Return the (X, Y) coordinate for the center point of the cell that contains the specified text.  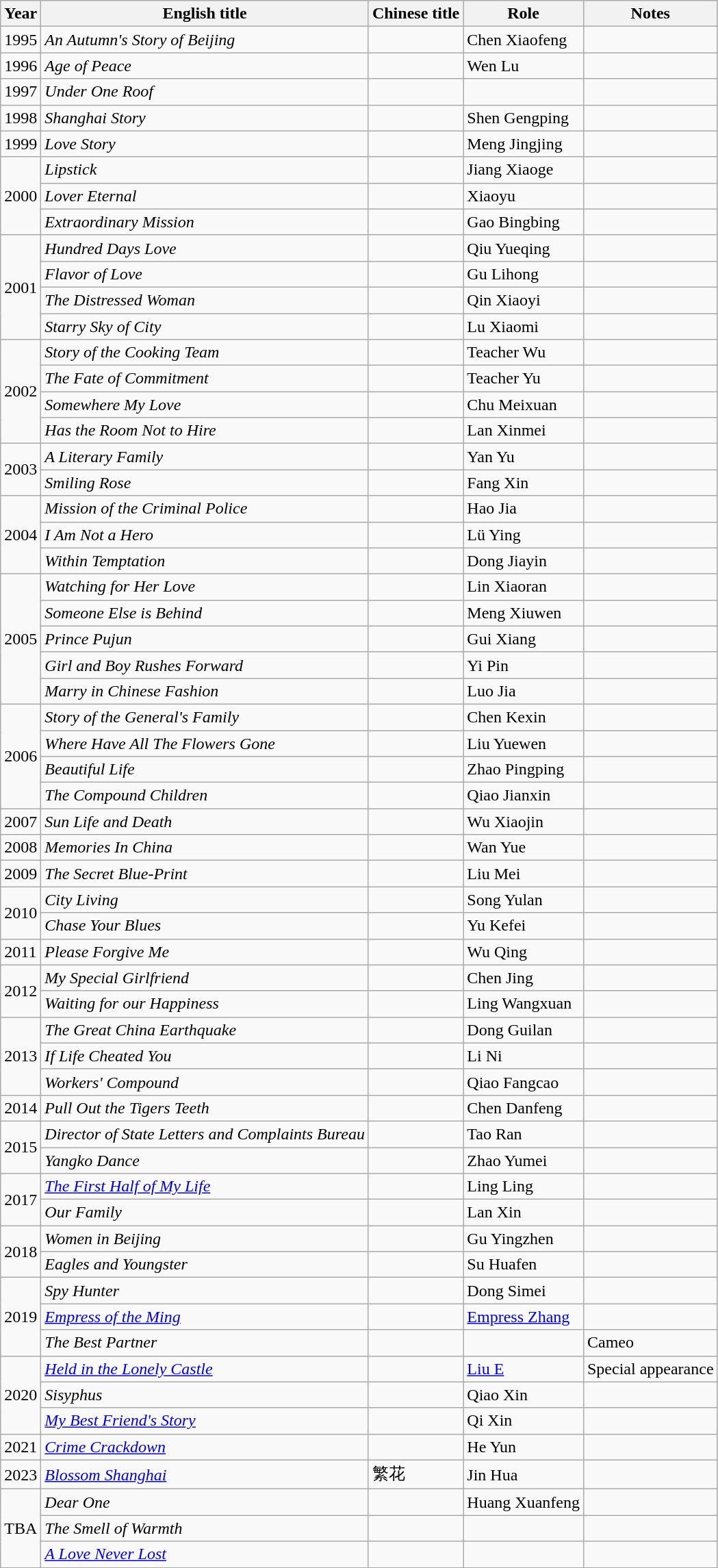
1998 (21, 118)
Girl and Boy Rushes Forward (205, 665)
2007 (21, 822)
If Life Cheated You (205, 1056)
Zhao Pingping (524, 770)
Sun Life and Death (205, 822)
Notes (650, 14)
Su Huafen (524, 1265)
Year (21, 14)
City Living (205, 900)
Love Story (205, 144)
2008 (21, 848)
An Autumn's Story of Beijing (205, 40)
Beautiful Life (205, 770)
The Fate of Commitment (205, 379)
He Yun (524, 1447)
Jin Hua (524, 1475)
Gu Lihong (524, 274)
Starry Sky of City (205, 327)
2020 (21, 1395)
Empress of the Ming (205, 1317)
I Am Not a Hero (205, 535)
Wu Qing (524, 952)
Memories In China (205, 848)
Shanghai Story (205, 118)
2006 (21, 756)
2013 (21, 1056)
Luo Jia (524, 691)
2011 (21, 952)
Wen Lu (524, 66)
2010 (21, 913)
2005 (21, 639)
A Literary Family (205, 457)
Story of the Cooking Team (205, 353)
Crime Crackdown (205, 1447)
Chen Jing (524, 978)
Liu E (524, 1369)
Song Yulan (524, 900)
Age of Peace (205, 66)
Dong Guilan (524, 1030)
Chu Meixuan (524, 405)
Dong Jiayin (524, 561)
Cameo (650, 1343)
Gu Yingzhen (524, 1239)
Marry in Chinese Fashion (205, 691)
Flavor of Love (205, 274)
Chen Kexin (524, 717)
Has the Room Not to Hire (205, 431)
Pull Out the Tigers Teeth (205, 1108)
Xiaoyu (524, 196)
Dear One (205, 1502)
Li Ni (524, 1056)
Story of the General's Family (205, 717)
Spy Hunter (205, 1291)
Chen Danfeng (524, 1108)
1996 (21, 66)
Lu Xiaomi (524, 327)
Role (524, 14)
2019 (21, 1317)
Chen Xiaofeng (524, 40)
The Smell of Warmth (205, 1528)
Qi Xin (524, 1421)
Sisyphus (205, 1395)
2003 (21, 470)
Teacher Wu (524, 353)
Yu Kefei (524, 926)
The Secret Blue-Print (205, 874)
Huang Xuanfeng (524, 1502)
Please Forgive Me (205, 952)
Under One Roof (205, 92)
Workers' Compound (205, 1082)
Director of State Letters and Complaints Bureau (205, 1134)
The First Half of My Life (205, 1187)
Hundred Days Love (205, 248)
Shen Gengping (524, 118)
2000 (21, 196)
Prince Pujun (205, 639)
Lan Xinmei (524, 431)
2004 (21, 535)
Lin Xiaoran (524, 587)
Eagles and Youngster (205, 1265)
My Best Friend's Story (205, 1421)
Jiang Xiaoge (524, 170)
1995 (21, 40)
Liu Mei (524, 874)
2021 (21, 1447)
Wu Xiaojin (524, 822)
Qiu Yueqing (524, 248)
Dong Simei (524, 1291)
My Special Girlfriend (205, 978)
Qin Xiaoyi (524, 300)
Qiao Xin (524, 1395)
2023 (21, 1475)
Waiting for our Happiness (205, 1004)
2001 (21, 287)
Lipstick (205, 170)
Yangko Dance (205, 1161)
Somewhere My Love (205, 405)
Chase Your Blues (205, 926)
Lü Ying (524, 535)
Where Have All The Flowers Gone (205, 743)
Meng Jingjing (524, 144)
Ling Ling (524, 1187)
Watching for Her Love (205, 587)
Fang Xin (524, 483)
Wan Yue (524, 848)
Ling Wangxuan (524, 1004)
2014 (21, 1108)
1999 (21, 144)
The Great China Earthquake (205, 1030)
1997 (21, 92)
Qiao Jianxin (524, 796)
Liu Yuewen (524, 743)
Yan Yu (524, 457)
English title (205, 14)
Lan Xin (524, 1213)
Someone Else is Behind (205, 613)
Blossom Shanghai (205, 1475)
A Love Never Lost (205, 1554)
Smiling Rose (205, 483)
Yi Pin (524, 665)
Hao Jia (524, 509)
2012 (21, 991)
Empress Zhang (524, 1317)
Qiao Fangcao (524, 1082)
Teacher Yu (524, 379)
Lover Eternal (205, 196)
Mission of the Criminal Police (205, 509)
Chinese title (415, 14)
Held in the Lonely Castle (205, 1369)
2009 (21, 874)
Within Temptation (205, 561)
Our Family (205, 1213)
2002 (21, 392)
Meng Xiuwen (524, 613)
Women in Beijing (205, 1239)
Gui Xiang (524, 639)
TBA (21, 1528)
Tao Ran (524, 1134)
Zhao Yumei (524, 1161)
The Compound Children (205, 796)
The Distressed Woman (205, 300)
2017 (21, 1200)
The Best Partner (205, 1343)
Special appearance (650, 1369)
Gao Bingbing (524, 222)
2018 (21, 1252)
繁花 (415, 1475)
2015 (21, 1147)
Extraordinary Mission (205, 222)
